Scan for the cell matching the given text and deliver its [X, Y] coordinate at center. 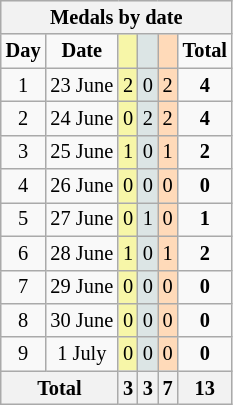
Medals by date [116, 17]
5 [24, 219]
13 [205, 388]
Day [24, 51]
29 June [82, 287]
25 June [82, 152]
24 June [82, 118]
23 June [82, 85]
8 [24, 320]
28 June [82, 253]
26 June [82, 186]
30 June [82, 320]
9 [24, 354]
Date [82, 51]
1 July [82, 354]
6 [24, 253]
27 June [82, 219]
